Locate the cell with the specified text and output its [X, Y] center coordinate. 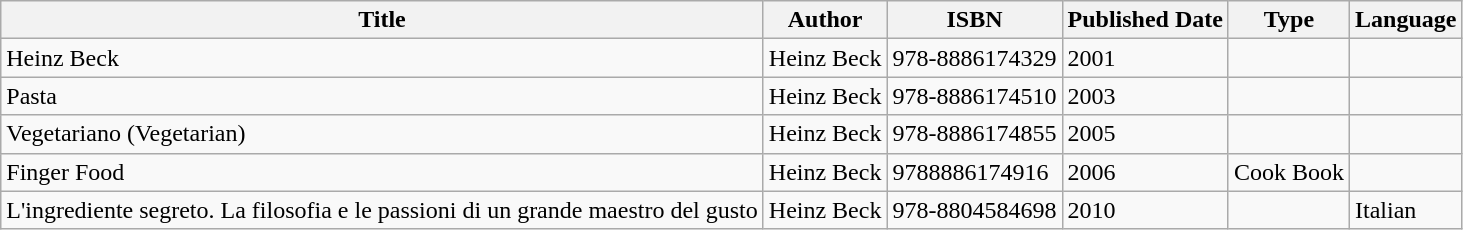
9788886174916 [974, 172]
978-8886174510 [974, 96]
ISBN [974, 20]
2010 [1145, 210]
Title [382, 20]
Cook Book [1288, 172]
978-8886174329 [974, 58]
Author [825, 20]
2003 [1145, 96]
Language [1406, 20]
Type [1288, 20]
Finger Food [382, 172]
978-8886174855 [974, 134]
Italian [1406, 210]
978-8804584698 [974, 210]
2006 [1145, 172]
L'ingrediente segreto. La filosofia e le passioni di un grande maestro del gusto [382, 210]
Vegetariano (Vegetarian) [382, 134]
Published Date [1145, 20]
Pasta [382, 96]
2001 [1145, 58]
2005 [1145, 134]
